Pinpoint the cell where the given text exists, returning its [X, Y] midpoint coordinate. 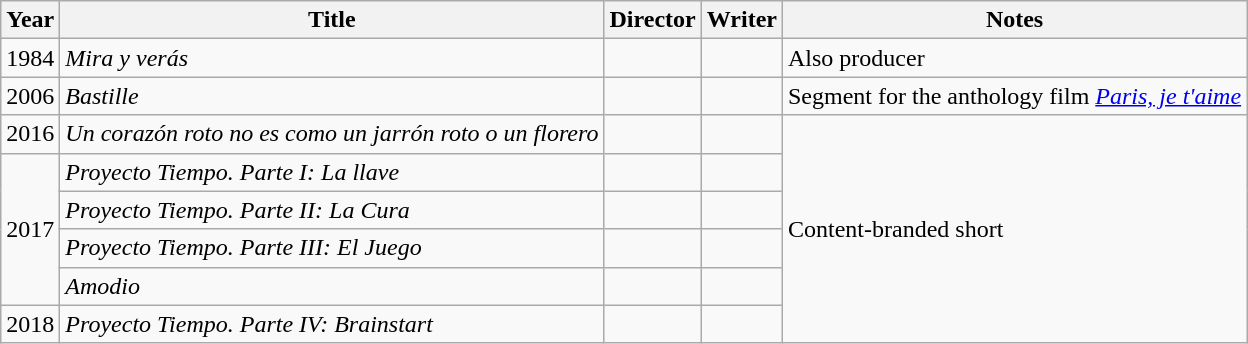
Un corazón roto no es como un jarrón roto o un florero [332, 134]
Title [332, 20]
Notes [1014, 20]
Proyecto Tiempo. Parte IV: Brainstart [332, 324]
2006 [30, 96]
Proyecto Tiempo. Parte I: La llave [332, 172]
1984 [30, 58]
Proyecto Tiempo. Parte II: La Cura [332, 210]
Amodio [332, 286]
Segment for the anthology film Paris, je t'aime [1014, 96]
Bastille [332, 96]
Year [30, 20]
Writer [742, 20]
Content-branded short [1014, 229]
Director [652, 20]
2016 [30, 134]
Mira y verás [332, 58]
2017 [30, 229]
Proyecto Tiempo. Parte III: El Juego [332, 248]
Also producer [1014, 58]
2018 [30, 324]
